From the cell containing the given text, extract its center point as [x, y] coordinate. 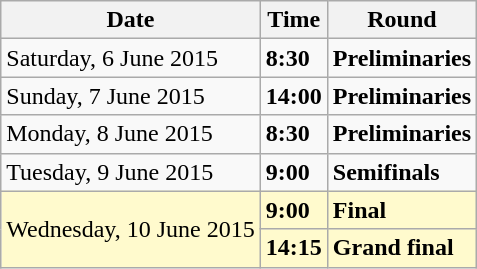
Monday, 8 June 2015 [131, 134]
14:15 [294, 248]
Tuesday, 9 June 2015 [131, 172]
Date [131, 20]
Final [402, 210]
Round [402, 20]
Wednesday, 10 June 2015 [131, 229]
Time [294, 20]
Semifinals [402, 172]
Sunday, 7 June 2015 [131, 96]
14:00 [294, 96]
Saturday, 6 June 2015 [131, 58]
Grand final [402, 248]
